Pinpoint the cell where the given text exists, returning its [x, y] midpoint coordinate. 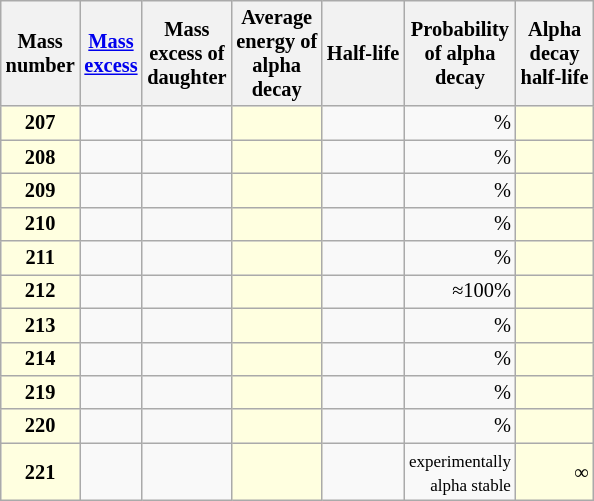
Averageenergy ofalphadecay [276, 53]
207 [40, 123]
208 [40, 157]
∞ [555, 472]
Massexcess [112, 53]
221 [40, 472]
212 [40, 291]
210 [40, 224]
213 [40, 325]
211 [40, 258]
Massnumber [40, 53]
209 [40, 190]
Probabilityof alphadecay [460, 53]
219 [40, 392]
Alphadecayhalf-life [555, 53]
experimentallyalpha stable [460, 472]
220 [40, 426]
Half-life [363, 53]
Massexcess ofdaughter [186, 53]
214 [40, 359]
≈100% [460, 291]
